Extract the [x, y] coordinate from the center of the cell holding the provided text.  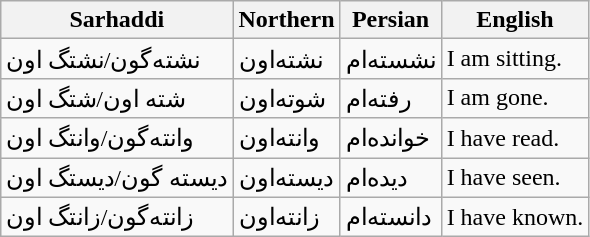
Sarhaddi [117, 20]
شته اون/شتگ اون [117, 98]
Northern [286, 20]
I am sitting. [515, 59]
I am gone. [515, 98]
I have known. [515, 217]
خوانده‌ام [390, 138]
دیسته گون/دیستگ اون [117, 178]
نشسته‌ام [390, 59]
وانته‌گون/وانتگ اون [117, 138]
دیسته‌اون [286, 178]
English [515, 20]
شوته‌اون [286, 98]
وانته‌اون [286, 138]
Persian [390, 20]
زانته‌گون/زانتگ اون [117, 217]
دانسته‌ام [390, 217]
رفته‌ام [390, 98]
نشته‌گون/نشتگ اون [117, 59]
دیده‌ام [390, 178]
I have seen. [515, 178]
نشته‌اون [286, 59]
I have read. [515, 138]
زانته‌اون [286, 217]
